Return the (x, y) coordinate for the center point of the cell that contains the specified text.  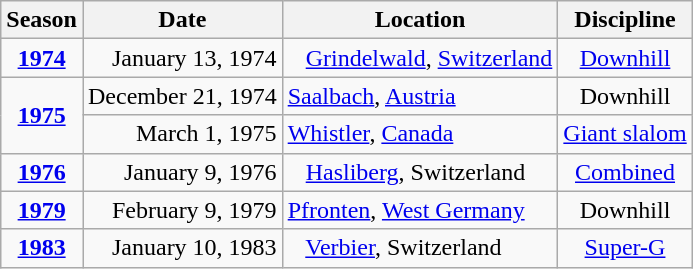
Giant slalom (625, 134)
February 9, 1979 (182, 210)
Discipline (625, 20)
March 1, 1975 (182, 134)
1979 (42, 210)
1983 (42, 248)
Combined (625, 172)
Whistler, Canada (420, 134)
Grindelwald, Switzerland (420, 58)
December 21, 1974 (182, 96)
Date (182, 20)
Hasliberg, Switzerland (420, 172)
January 9, 1976 (182, 172)
1974 (42, 58)
1975 (42, 115)
Location (420, 20)
Verbier, Switzerland (420, 248)
Super-G (625, 248)
Pfronten, West Germany (420, 210)
Saalbach, Austria (420, 96)
1976 (42, 172)
January 10, 1983 (182, 248)
January 13, 1974 (182, 58)
Season (42, 20)
